Provide the [x, y] coordinate of the cell's center where the given text is located.  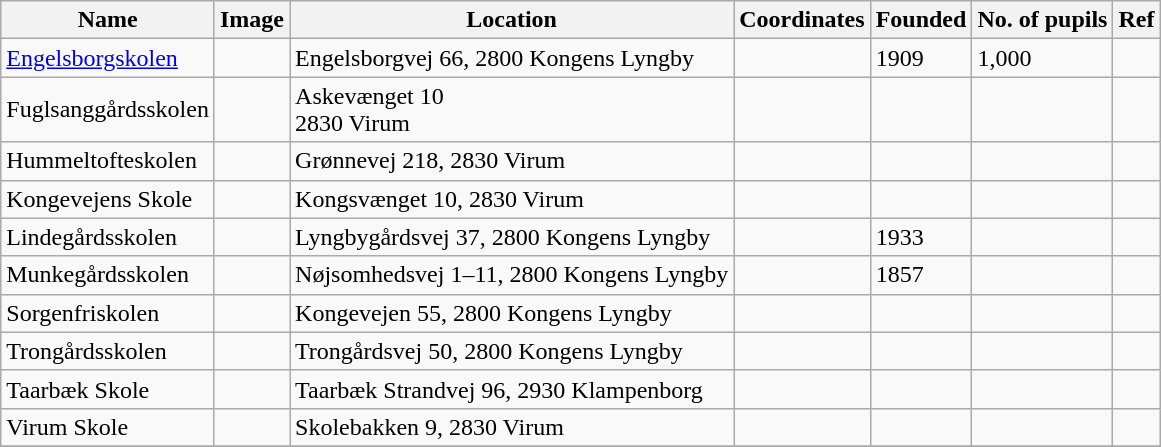
Location [512, 20]
1909 [921, 58]
Lyngbygårdsvej 37, 2800 Kongens Lyngby [512, 237]
Trongårdsskolen [108, 351]
Image [252, 20]
Grønnevej 218, 2830 Virum [512, 161]
Coordinates [802, 20]
Founded [921, 20]
1933 [921, 237]
Taarbæk Skole [108, 389]
Fuglsanggårdsskolen [108, 110]
Virum Skole [108, 427]
Askevænget 10 2830 Virum [512, 110]
Lindegårdsskolen [108, 237]
Engelsborgskolen [108, 58]
Munkegårdsskolen [108, 275]
Nøjsomhedsvej 1–11, 2800 Kongens Lyngby [512, 275]
Skolebakken 9, 2830 Virum [512, 427]
Hummeltofteskolen [108, 161]
Kongsvænget 10, 2830 Virum [512, 199]
Ref [1136, 20]
No. of pupils [1042, 20]
Kongevejen 55, 2800 Kongens Lyngby [512, 313]
Engelsborgvej 66, 2800 Kongens Lyngby [512, 58]
Name [108, 20]
1,000 [1042, 58]
Taarbæk Strandvej 96, 2930 Klampenborg [512, 389]
Sorgenfriskolen [108, 313]
1857 [921, 275]
Kongevejens Skole [108, 199]
Trongårdsvej 50, 2800 Kongens Lyngby [512, 351]
